Output the [x, y] coordinate of the center of the cell containing the given text.  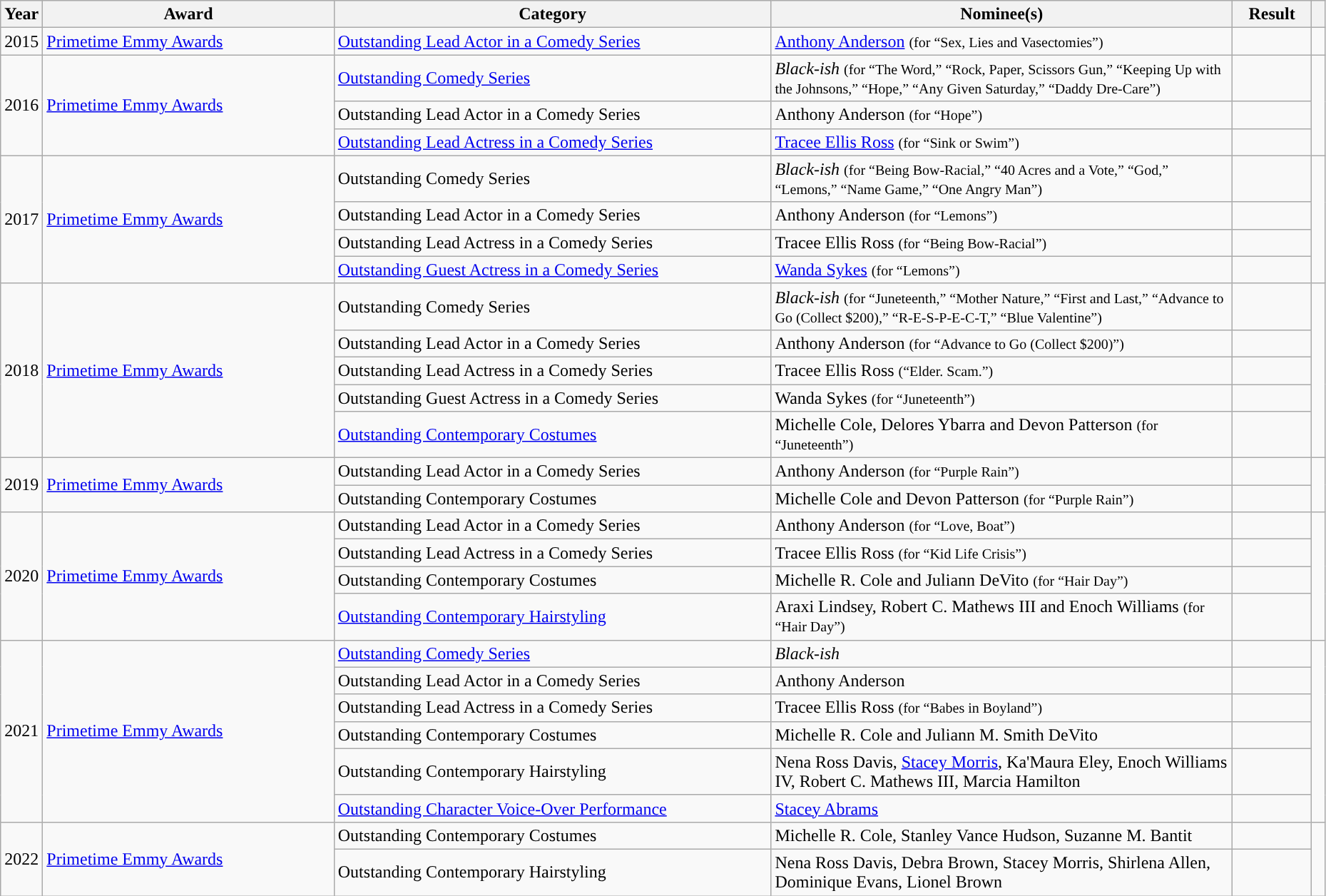
Tracee Ellis Ross (for “Sink or Swim”) [1001, 142]
2019 [21, 485]
Year [21, 14]
Category [552, 14]
Tracee Ellis Ross (for “Being Bow-Racial”) [1001, 243]
Tracee Ellis Ross (for “Kid Life Crisis”) [1001, 553]
2020 [21, 576]
Anthony Anderson (for “Hope”) [1001, 115]
2017 [21, 220]
Anthony Anderson (for “Sex, Lies and Vasectomies”) [1001, 41]
Black-ish [1001, 653]
Stacey Abrams [1001, 808]
2015 [21, 41]
Tracee Ellis Ross (“Elder. Scam.”) [1001, 370]
Wanda Sykes (for “Juneteenth”) [1001, 397]
Award [188, 14]
Araxi Lindsey, Robert C. Mathews III and Enoch Williams (for “Hair Day”) [1001, 616]
Anthony Anderson (for “Advance to Go (Collect $200)”) [1001, 343]
Michelle R. Cole and Juliann DeVito (for “Hair Day”) [1001, 580]
Result [1271, 14]
Anthony Anderson (for “Lemons”) [1001, 215]
Anthony Anderson (for “Love, Boat”) [1001, 526]
2018 [21, 370]
Wanda Sykes (for “Lemons”) [1001, 270]
Nena Ross Davis, Stacey Morris, Ka'Maura Eley, Enoch Williams IV, Robert C. Mathews III, Marcia Hamilton [1001, 772]
Black-ish (for “Being Bow-Racial,” “40 Acres and a Vote,” “God,” “Lemons,” “Name Game,” “One Angry Man”) [1001, 178]
Nominee(s) [1001, 14]
Nena Ross Davis, Debra Brown, Stacey Morris, Shirlena Allen, Dominique Evans, Lionel Brown [1001, 872]
Black-ish (for “The Word,” “Rock, Paper, Scissors Gun,” “Keeping Up with the Johnsons,” “Hope,” “Any Given Saturday,” “Daddy Dre-Care”) [1001, 78]
Tracee Ellis Ross (for “Babes in Boyland”) [1001, 708]
Black-ish (for “Juneteenth,” “Mother Nature,” “First and Last,” “Advance to Go (Collect $200),” “R-E-S-P-E-C-T,” “Blue Valentine”) [1001, 307]
Michelle R. Cole and Juliann M. Smith DeVito [1001, 735]
Michelle Cole, Delores Ybarra and Devon Patterson (for “Juneteenth”) [1001, 435]
Michelle R. Cole, Stanley Vance Hudson, Suzanne M. Bantit [1001, 835]
Outstanding Character Voice-Over Performance [552, 808]
2016 [21, 106]
Michelle Cole and Devon Patterson (for “Purple Rain”) [1001, 499]
2021 [21, 730]
Anthony Anderson (for “Purple Rain”) [1001, 472]
Anthony Anderson [1001, 681]
2022 [21, 859]
